Provide the [X, Y] coordinate of the cell's center where the given text is located.  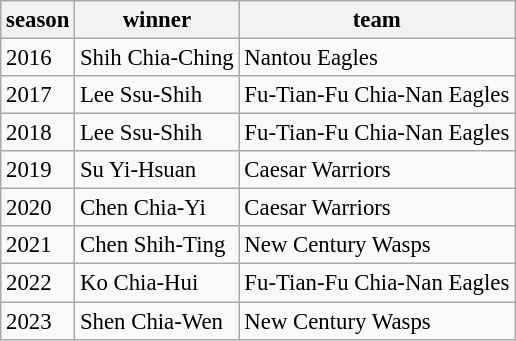
2022 [38, 283]
2021 [38, 245]
season [38, 20]
team [377, 20]
2018 [38, 133]
Shih Chia-Ching [157, 58]
Su Yi-Hsuan [157, 170]
Chen Chia-Yi [157, 208]
2020 [38, 208]
2023 [38, 321]
Shen Chia-Wen [157, 321]
Ko Chia-Hui [157, 283]
2019 [38, 170]
2017 [38, 95]
Nantou Eagles [377, 58]
winner [157, 20]
2016 [38, 58]
Chen Shih-Ting [157, 245]
